Locate the cell with the specified text and output its (X, Y) center coordinate. 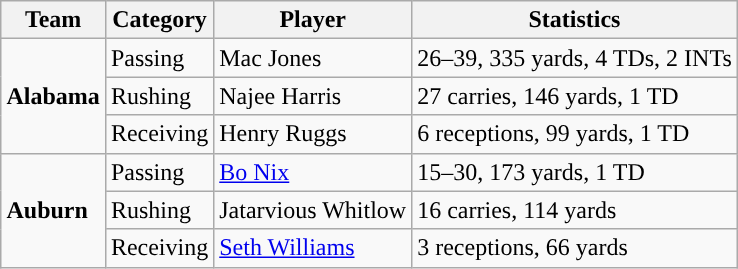
Jatarvious Whitlow (313, 210)
Statistics (575, 20)
Auburn (53, 210)
6 receptions, 99 yards, 1 TD (575, 134)
26–39, 335 yards, 4 TDs, 2 INTs (575, 58)
Bo Nix (313, 172)
Mac Jones (313, 58)
15–30, 173 yards, 1 TD (575, 172)
Team (53, 20)
Player (313, 20)
Category (159, 20)
Henry Ruggs (313, 134)
3 receptions, 66 yards (575, 248)
Alabama (53, 96)
27 carries, 146 yards, 1 TD (575, 96)
16 carries, 114 yards (575, 210)
Najee Harris (313, 96)
Seth Williams (313, 248)
